Identify which cell holds the provided text, then report its [X, Y] central coordinate. 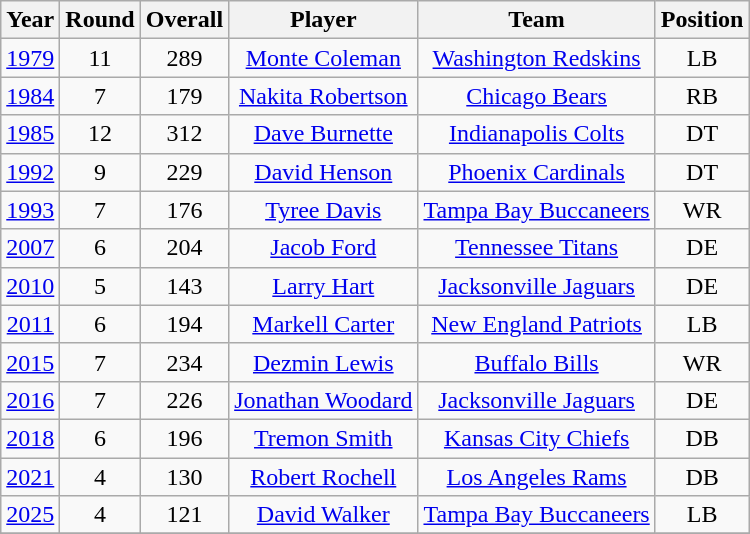
2015 [30, 362]
9 [100, 172]
David Henson [324, 172]
Round [100, 20]
Position [702, 20]
1985 [30, 134]
1984 [30, 96]
289 [184, 58]
312 [184, 134]
New England Patriots [536, 324]
Nakita Robertson [324, 96]
1992 [30, 172]
Player [324, 20]
121 [184, 515]
Chicago Bears [536, 96]
Washington Redskins [536, 58]
RB [702, 96]
Larry Hart [324, 286]
176 [184, 210]
Tennessee Titans [536, 248]
194 [184, 324]
5 [100, 286]
179 [184, 96]
1993 [30, 210]
Markell Carter [324, 324]
Robert Rochell [324, 477]
2021 [30, 477]
Tyree Davis [324, 210]
2007 [30, 248]
Kansas City Chiefs [536, 438]
Phoenix Cardinals [536, 172]
2025 [30, 515]
229 [184, 172]
2016 [30, 400]
11 [100, 58]
Los Angeles Rams [536, 477]
12 [100, 134]
Indianapolis Colts [536, 134]
Tremon Smith [324, 438]
Dezmin Lewis [324, 362]
196 [184, 438]
1979 [30, 58]
226 [184, 400]
204 [184, 248]
Jonathan Woodard [324, 400]
David Walker [324, 515]
2018 [30, 438]
Year [30, 20]
130 [184, 477]
234 [184, 362]
2011 [30, 324]
Dave Burnette [324, 134]
Buffalo Bills [536, 362]
143 [184, 286]
Team [536, 20]
Overall [184, 20]
Jacob Ford [324, 248]
2010 [30, 286]
Monte Coleman [324, 58]
